Search for the cell housing the specified text and yield its (X, Y) center coordinate. 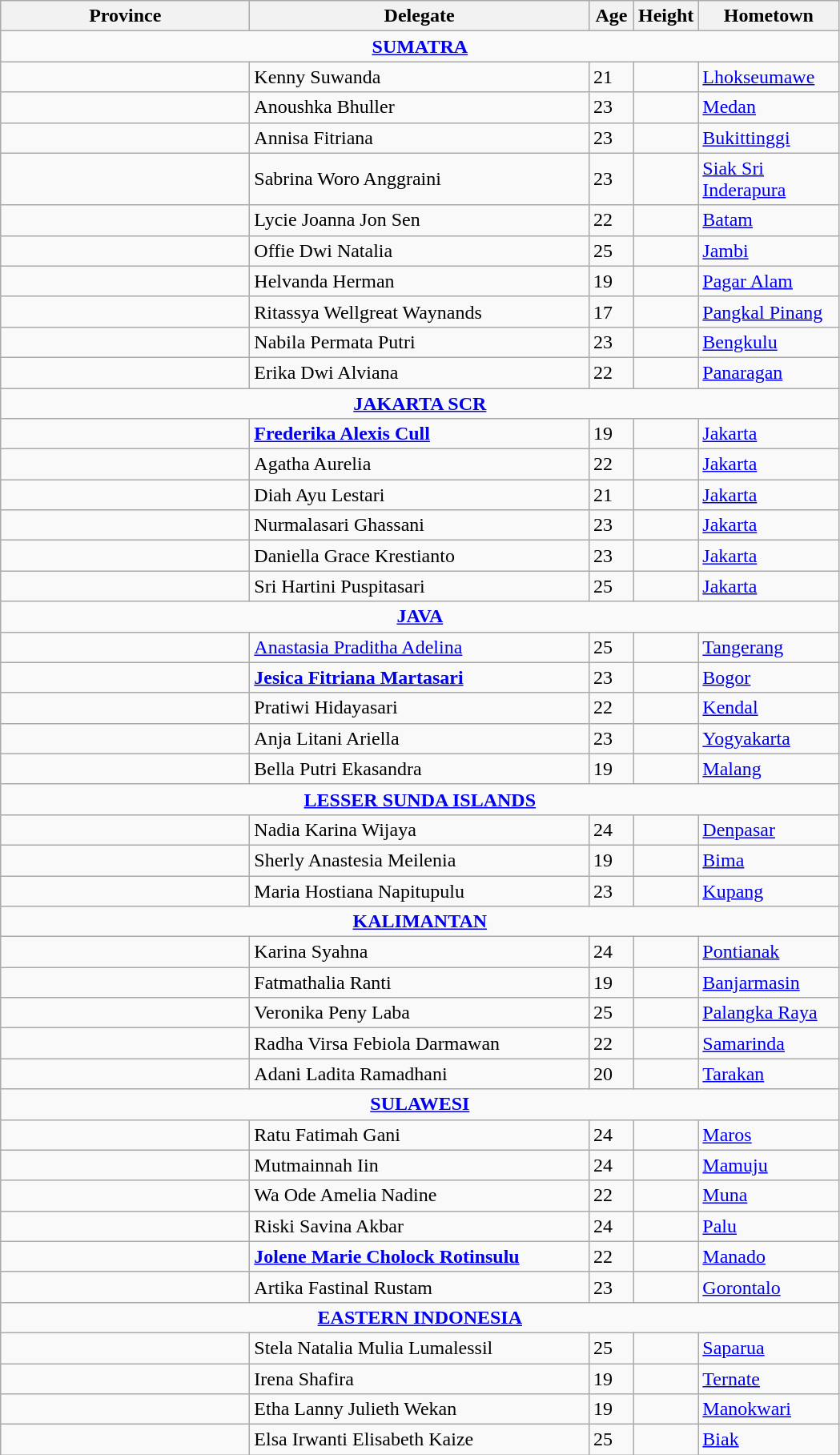
Nadia Karina Wijaya (420, 830)
Pangkal Pinang (769, 311)
Muna (769, 1196)
Samarinda (769, 1043)
Karina Syahna (420, 952)
Height (665, 16)
Veronika Peny Laba (420, 1013)
Agatha Aurelia (420, 464)
Riski Savina Akbar (420, 1226)
Elsa Irwanti Elisabeth Kaize (420, 1440)
KALIMANTAN (420, 922)
Ratu Fatimah Gani (420, 1135)
Offie Dwi Natalia (420, 251)
Jolene Marie Cholock Rotinsulu (420, 1256)
Manokwari (769, 1409)
Age (611, 16)
Gorontalo (769, 1287)
Anastasia Praditha Adelina (420, 647)
Batam (769, 220)
Helvanda Herman (420, 281)
Province (125, 16)
Malang (769, 769)
Artika Fastinal Rustam (420, 1287)
Tarakan (769, 1074)
Sri Hartini Puspitasari (420, 586)
Manado (769, 1256)
Jambi (769, 251)
Wa Ode Amelia Nadine (420, 1196)
JAKARTA SCR (420, 403)
Frederika Alexis Cull (420, 434)
Diah Ayu Lestari (420, 495)
LESSER SUNDA ISLANDS (420, 799)
Siak Sri Inderapura (769, 179)
Kupang (769, 891)
Bukittinggi (769, 138)
Sherly Anastesia Meilenia (420, 860)
Radha Virsa Febiola Darmawan (420, 1043)
Medan (769, 107)
Denpasar (769, 830)
Bella Putri Ekasandra (420, 769)
Nurmalasari Ghassani (420, 525)
Anja Litani Ariella (420, 738)
Bogor (769, 677)
Daniella Grace Krestianto (420, 556)
Biak (769, 1440)
JAVA (420, 617)
Maria Hostiana Napitupulu (420, 891)
Etha Lanny Julieth Wekan (420, 1409)
Jesica Fitriana Martasari (420, 677)
Kenny Suwanda (420, 77)
Annisa Fitriana (420, 138)
20 (611, 1074)
Ritassya Wellgreat Waynands (420, 311)
Sabrina Woro Anggraini (420, 179)
Pagar Alam (769, 281)
Palangka Raya (769, 1013)
Bima (769, 860)
Panaragan (769, 372)
Irena Shafira (420, 1378)
17 (611, 311)
Mutmainnah Iin (420, 1165)
Bengkulu (769, 342)
Delegate (420, 16)
Lhokseumawe (769, 77)
Maros (769, 1135)
Anoushka Bhuller (420, 107)
Ternate (769, 1378)
Yogyakarta (769, 738)
Stela Natalia Mulia Lumalessil (420, 1348)
EASTERN INDONESIA (420, 1317)
Lycie Joanna Jon Sen (420, 220)
SUMATRA (420, 46)
SULAWESI (420, 1104)
Hometown (769, 16)
Erika Dwi Alviana (420, 372)
Kendal (769, 708)
Palu (769, 1226)
Mamuju (769, 1165)
Banjarmasin (769, 983)
Nabila Permata Putri (420, 342)
Fatmathalia Ranti (420, 983)
Pratiwi Hidayasari (420, 708)
Tangerang (769, 647)
Pontianak (769, 952)
Saparua (769, 1348)
Adani Ladita Ramadhani (420, 1074)
